Capture the cell that displays the provided text and extract its (x, y) central coordinate. 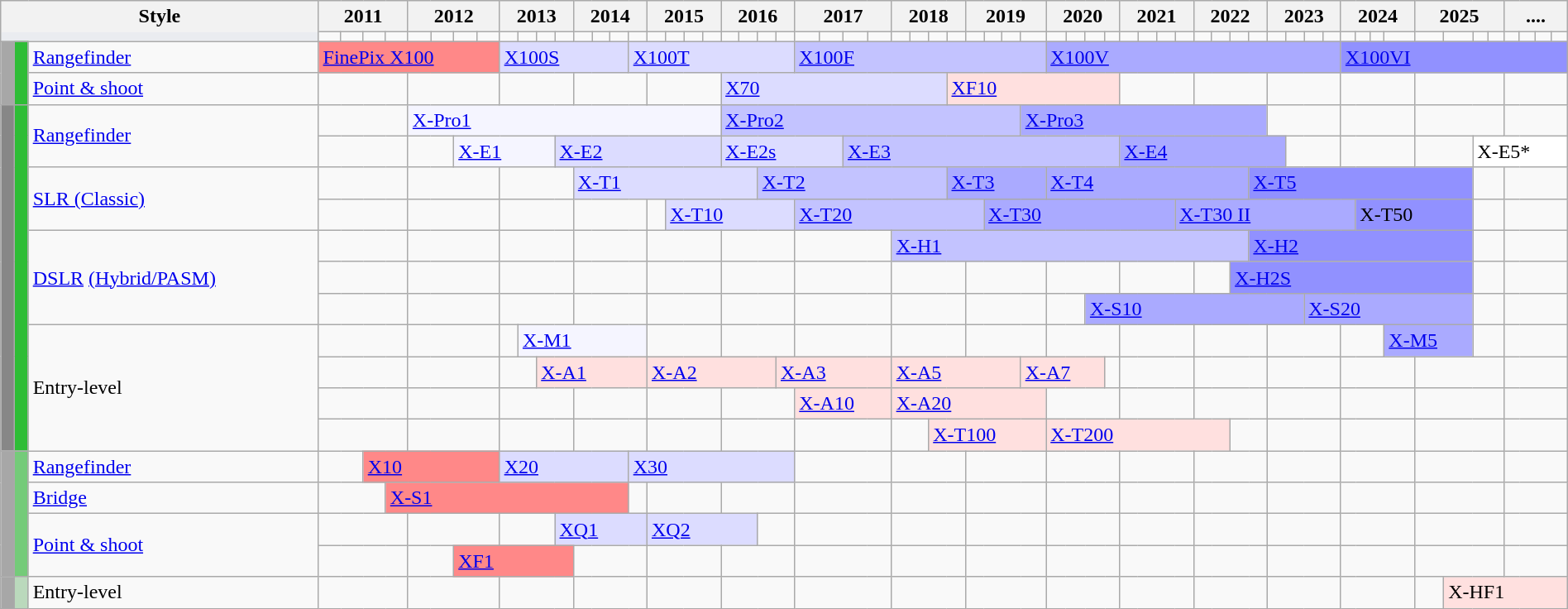
X-E2 (638, 151)
X100S (564, 57)
X-A2 (711, 372)
2024 (1378, 17)
.... (1537, 17)
X-E1 (504, 151)
X-T100 (987, 435)
2011 (363, 17)
X-S1 (507, 498)
X-E4 (1202, 151)
2017 (844, 17)
2022 (1231, 17)
X-A5 (956, 372)
2016 (758, 17)
X70 (834, 89)
2012 (453, 17)
X100VI (1454, 57)
X-T10 (730, 214)
2019 (1006, 17)
X-T30 (1080, 214)
X-E5* (1520, 151)
Style (160, 17)
2015 (683, 17)
X-Pro3 (1144, 120)
X-Pro1 (564, 120)
X-HF1 (1506, 592)
X-T3 (997, 183)
X100F (920, 57)
X-M5 (1429, 340)
Bridge (174, 498)
X-H1 (1070, 246)
2025 (1460, 17)
X-S20 (1389, 309)
X100T (711, 57)
X-E2s (782, 151)
X-T200 (1138, 435)
X-T30 II (1265, 214)
XF10 (1034, 89)
2020 (1083, 17)
X-Pro2 (872, 120)
X-T50 (1414, 214)
DSLR (Hybrid/PASM) (174, 277)
X-H2 (1361, 246)
X-A1 (592, 372)
X100V (1194, 57)
X-T1 (665, 183)
X-A10 (844, 404)
2021 (1156, 17)
X-T20 (890, 214)
X-A3 (834, 372)
X-H2S (1351, 277)
X30 (711, 467)
X10 (432, 467)
X-A7 (1063, 372)
XQ2 (702, 530)
X-M1 (582, 340)
2013 (536, 17)
X20 (564, 467)
2018 (928, 17)
X-T2 (852, 183)
X-E3 (981, 151)
XQ1 (600, 530)
X-T4 (1148, 183)
X-A20 (969, 404)
X-T5 (1361, 183)
XF1 (514, 561)
X-S10 (1194, 309)
2023 (1303, 17)
FinePix X100 (409, 57)
SLR (Classic) (174, 199)
2014 (610, 17)
